Provide the (x, y) coordinate of the cell's center where the given text is located.  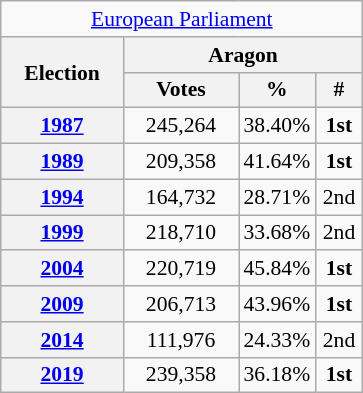
# (339, 90)
28.71% (276, 197)
European Parliament (182, 19)
206,713 (180, 304)
1999 (62, 233)
Election (62, 72)
2004 (62, 269)
239,358 (180, 375)
1994 (62, 197)
2014 (62, 340)
Votes (180, 90)
45.84% (276, 269)
36.18% (276, 375)
% (276, 90)
41.64% (276, 162)
43.96% (276, 304)
38.40% (276, 126)
220,719 (180, 269)
209,358 (180, 162)
164,732 (180, 197)
2019 (62, 375)
2009 (62, 304)
111,976 (180, 340)
218,710 (180, 233)
24.33% (276, 340)
Aragon (242, 55)
33.68% (276, 233)
245,264 (180, 126)
1987 (62, 126)
1989 (62, 162)
